For the text-containing cell, return its midpoint in [X, Y] coordinate format. 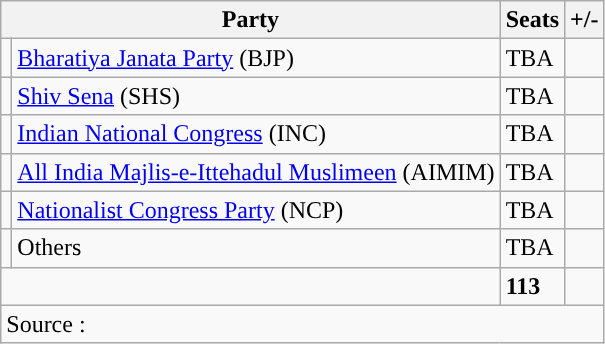
113 [532, 286]
Source : [302, 324]
Shiv Sena (SHS) [256, 96]
Others [256, 248]
Indian National Congress (INC) [256, 134]
All India Majlis-e-Ittehadul Muslimeen (AIMIM) [256, 172]
+/- [584, 20]
Bharatiya Janata Party (BJP) [256, 58]
Nationalist Congress Party (NCP) [256, 210]
Seats [532, 20]
Party [250, 20]
